From the cell containing the given text, extract its center point as (X, Y) coordinate. 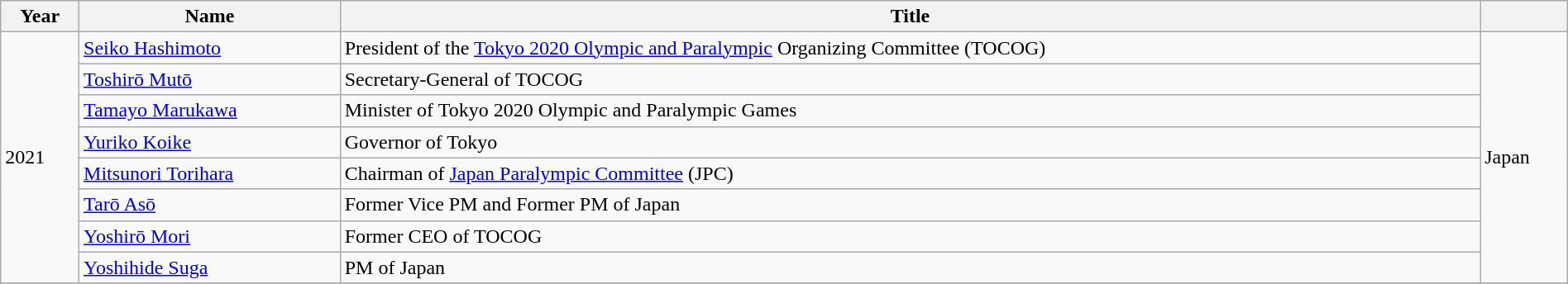
Yuriko Koike (210, 142)
Secretary-General of TOCOG (910, 79)
Former Vice PM and Former PM of Japan (910, 205)
Tamayo Marukawa (210, 111)
2021 (40, 158)
Title (910, 17)
Yoshirō Mori (210, 236)
Governor of Tokyo (910, 142)
Toshirō Mutō (210, 79)
Seiko Hashimoto (210, 48)
Name (210, 17)
Tarō Asō (210, 205)
Chairman of Japan Paralympic Committee (JPC) (910, 173)
Mitsunori Torihara (210, 173)
Yoshihide Suga (210, 267)
Former CEO of TOCOG (910, 236)
President of the Tokyo 2020 Olympic and Paralympic Organizing Committee (TOCOG) (910, 48)
Japan (1524, 158)
Minister of Tokyo 2020 Olympic and Paralympic Games (910, 111)
Year (40, 17)
PM of Japan (910, 267)
